Locate the cell with the specified text and output its [x, y] center coordinate. 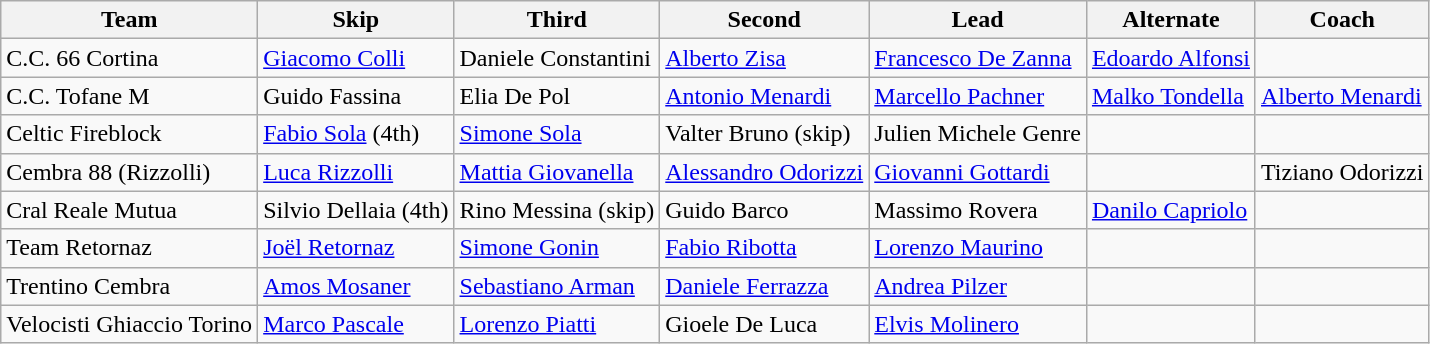
Simone Sola [557, 134]
C.C. 66 Cortina [130, 58]
Fabio Sola (4th) [356, 134]
Alberto Menardi [1342, 96]
Gioele De Luca [764, 324]
Rino Messina (skip) [557, 210]
Daniele Ferrazza [764, 286]
Mattia Giovanella [557, 172]
Lorenzo Piatti [557, 324]
Marcello Pachner [978, 96]
Luca Rizzolli [356, 172]
Massimo Rovera [978, 210]
Coach [1342, 20]
Guido Barco [764, 210]
Silvio Dellaia (4th) [356, 210]
Simone Gonin [557, 248]
Cral Reale Mutua [130, 210]
Elia De Pol [557, 96]
Giovanni Gottardi [978, 172]
Guido Fassina [356, 96]
Edoardo Alfonsi [1170, 58]
Celtic Fireblock [130, 134]
Tiziano Odorizzi [1342, 172]
Antonio Menardi [764, 96]
Second [764, 20]
Skip [356, 20]
Malko Tondella [1170, 96]
Cembra 88 (Rizzolli) [130, 172]
Alberto Zisa [764, 58]
Julien Michele Genre [978, 134]
Joël Retornaz [356, 248]
Valter Bruno (skip) [764, 134]
Velocisti Ghiaccio Torino [130, 324]
Daniele Constantini [557, 58]
Fabio Ribotta [764, 248]
Lorenzo Maurino [978, 248]
Trentino Cembra [130, 286]
Alternate [1170, 20]
Amos Mosaner [356, 286]
Lead [978, 20]
C.C. Tofane M [130, 96]
Elvis Molinero [978, 324]
Marco Pascale [356, 324]
Francesco De Zanna [978, 58]
Team Retornaz [130, 248]
Sebastiano Arman [557, 286]
Giacomo Colli [356, 58]
Andrea Pilzer [978, 286]
Team [130, 20]
Danilo Capriolo [1170, 210]
Alessandro Odorizzi [764, 172]
Third [557, 20]
